Determine the (X, Y) coordinate at the center of the cell enclosing the given text.  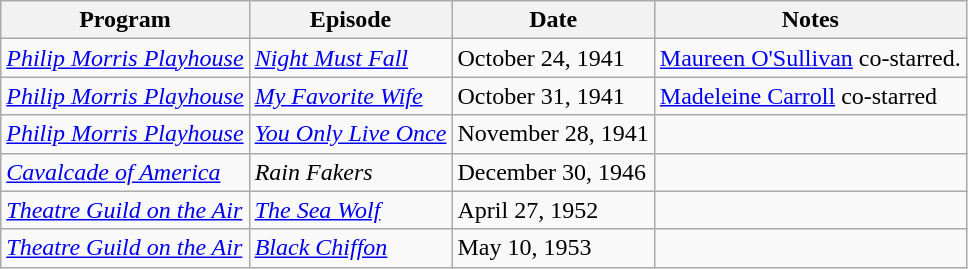
The Sea Wolf (350, 210)
November 28, 1941 (553, 134)
Madeleine Carroll co-starred (810, 96)
April 27, 1952 (553, 210)
Night Must Fall (350, 58)
Cavalcade of America (125, 172)
Black Chiffon (350, 248)
October 24, 1941 (553, 58)
You Only Live Once (350, 134)
Rain Fakers (350, 172)
Episode (350, 20)
December 30, 1946 (553, 172)
Program (125, 20)
Notes (810, 20)
Maureen O'Sullivan co-starred. (810, 58)
May 10, 1953 (553, 248)
My Favorite Wife (350, 96)
October 31, 1941 (553, 96)
Date (553, 20)
